For the text-containing cell, return its midpoint in [x, y] coordinate format. 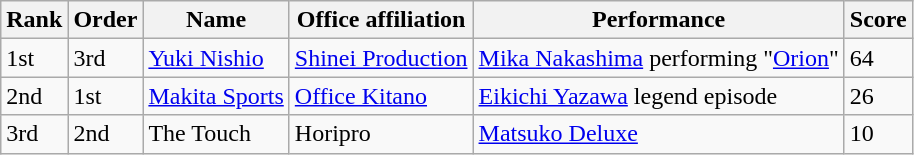
The Touch [216, 134]
Office affiliation [381, 20]
Matsuko Deluxe [658, 134]
Name [216, 20]
Performance [658, 20]
Eikichi Yazawa legend episode [658, 96]
10 [878, 134]
Mika Nakashima performing "Orion" [658, 58]
Office Kitano [381, 96]
Score [878, 20]
Rank [34, 20]
Order [106, 20]
Shinei Production [381, 58]
26 [878, 96]
64 [878, 58]
Yuki Nishio [216, 58]
Makita Sports [216, 96]
Horipro [381, 134]
